Capture the cell that displays the provided text and extract its (x, y) central coordinate. 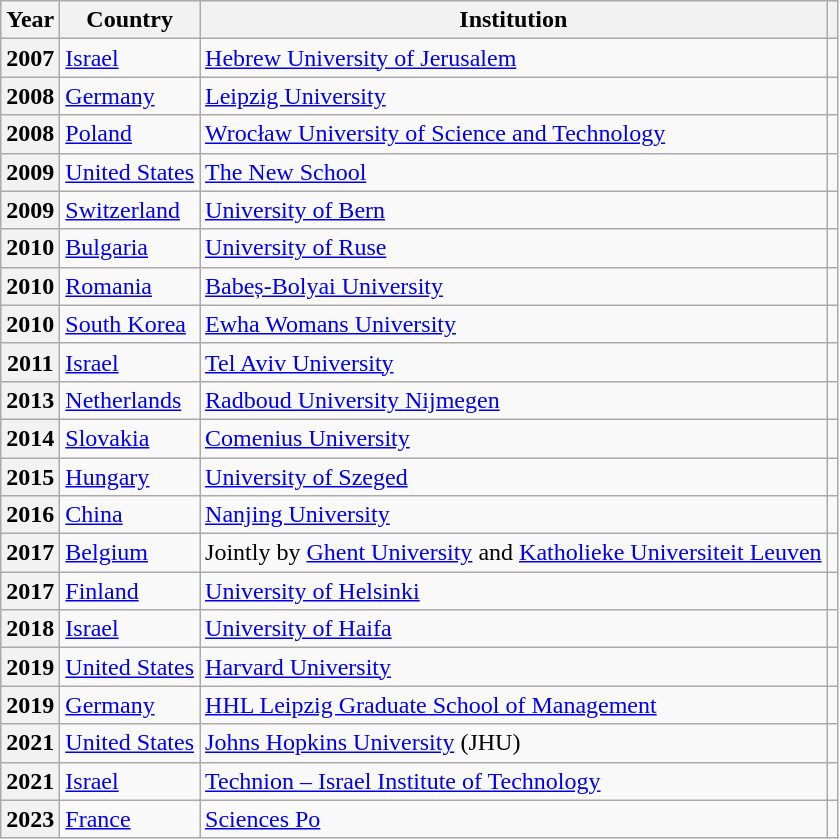
Switzerland (130, 210)
2007 (30, 58)
Belgium (130, 553)
Ewha Womans University (514, 324)
Institution (514, 20)
Sciences Po (514, 819)
Leipzig University (514, 96)
Hungary (130, 477)
Poland (130, 134)
Babeș-Bolyai University (514, 286)
Finland (130, 591)
Jointly by Ghent University and Katholieke Universiteit Leuven (514, 553)
Johns Hopkins University (JHU) (514, 743)
Hebrew University of Jerusalem (514, 58)
2015 (30, 477)
2016 (30, 515)
Wrocław University of Science and Technology (514, 134)
Slovakia (130, 438)
University of Helsinki (514, 591)
Radboud University Nijmegen (514, 400)
Country (130, 20)
Year (30, 20)
Romania (130, 286)
China (130, 515)
Harvard University (514, 667)
Comenius University (514, 438)
Netherlands (130, 400)
University of Ruse (514, 248)
2013 (30, 400)
2014 (30, 438)
University of Szeged (514, 477)
2023 (30, 819)
France (130, 819)
Nanjing University (514, 515)
University of Bern (514, 210)
Bulgaria (130, 248)
2018 (30, 629)
University of Haifa (514, 629)
2011 (30, 362)
The New School (514, 172)
South Korea (130, 324)
HHL Leipzig Graduate School of Management (514, 705)
Technion – Israel Institute of Technology (514, 781)
Tel Aviv University (514, 362)
